Detect which cell encompasses the target text, then output its [x, y] center coordinate. 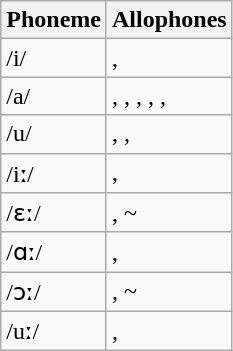
Allophones [169, 20]
/uː/ [54, 331]
Phoneme [54, 20]
/u/ [54, 134]
, , , , , [169, 96]
/ɑː/ [54, 252]
/ɔː/ [54, 292]
/ɛː/ [54, 213]
, , [169, 134]
/a/ [54, 96]
/i/ [54, 58]
/iː/ [54, 173]
